Return [x, y] of the center of cell containing provided text 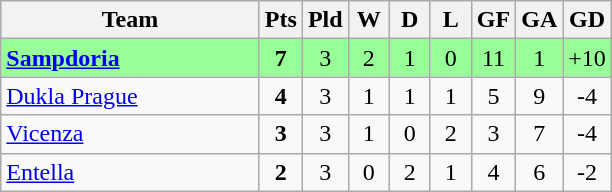
6 [540, 172]
Pts [280, 20]
GF [493, 20]
Team [130, 20]
-2 [588, 172]
Sampdoria [130, 58]
GA [540, 20]
Pld [325, 20]
GD [588, 20]
Entella [130, 172]
W [368, 20]
5 [493, 96]
9 [540, 96]
+10 [588, 58]
Vicenza [130, 134]
Dukla Prague [130, 96]
L [450, 20]
11 [493, 58]
D [410, 20]
